Identify which cell holds the provided text, then report its [X, Y] central coordinate. 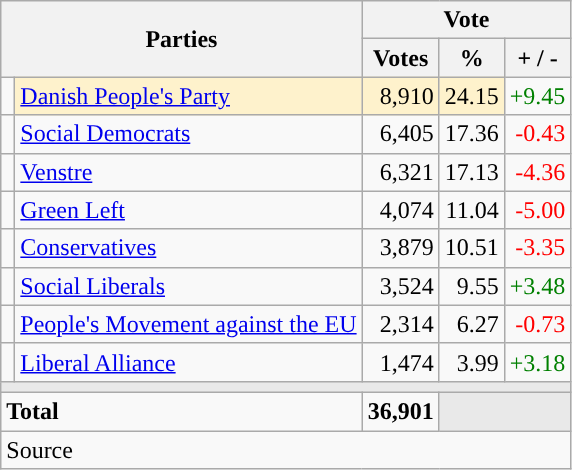
-0.73 [538, 324]
Total [182, 411]
2,314 [400, 324]
24.15 [472, 96]
8,910 [400, 96]
-4.36 [538, 172]
Conservatives [188, 248]
Venstre [188, 172]
+ / - [538, 58]
3,879 [400, 248]
1,474 [400, 362]
6,321 [400, 172]
-5.00 [538, 210]
Danish People's Party [188, 96]
3.99 [472, 362]
+3.48 [538, 286]
9.55 [472, 286]
11.04 [472, 210]
Green Left [188, 210]
Votes [400, 58]
-3.35 [538, 248]
+3.18 [538, 362]
17.13 [472, 172]
Source [286, 449]
People's Movement against the EU [188, 324]
6.27 [472, 324]
Vote [466, 20]
Social Democrats [188, 134]
4,074 [400, 210]
Liberal Alliance [188, 362]
-0.43 [538, 134]
36,901 [400, 411]
17.36 [472, 134]
6,405 [400, 134]
% [472, 58]
3,524 [400, 286]
Social Liberals [188, 286]
+9.45 [538, 96]
Parties [182, 39]
10.51 [472, 248]
